Provide the [X, Y] coordinate of the cell's center where the given text is located.  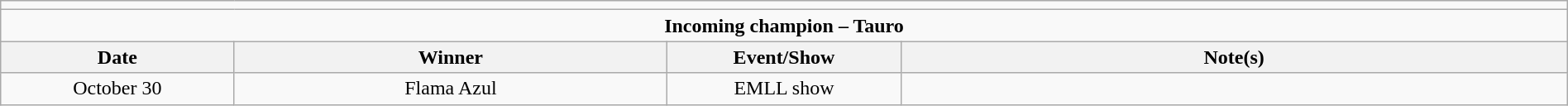
Event/Show [784, 57]
Winner [451, 57]
Note(s) [1234, 57]
Flama Azul [451, 89]
Incoming champion – Tauro [784, 26]
EMLL show [784, 89]
October 30 [117, 89]
Date [117, 57]
